Output the [X, Y] coordinate of the center of the cell containing the given text.  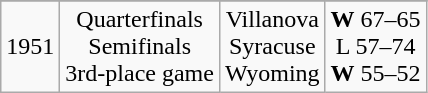
W 67–65L 57–74W 55–52 [376, 47]
1951 [30, 47]
QuarterfinalsSemifinals3rd-place game [140, 47]
VillanovaSyracuseWyoming [272, 47]
